Extract the [x, y] coordinate from the center of the cell holding the provided text.  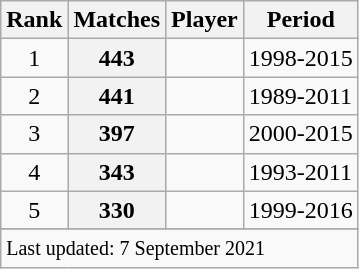
441 [117, 96]
4 [34, 172]
343 [117, 172]
330 [117, 210]
5 [34, 210]
3 [34, 134]
Rank [34, 20]
2000-2015 [300, 134]
1998-2015 [300, 58]
1989-2011 [300, 96]
Last updated: 7 September 2021 [180, 248]
397 [117, 134]
443 [117, 58]
1999-2016 [300, 210]
Player [205, 20]
1993-2011 [300, 172]
1 [34, 58]
2 [34, 96]
Period [300, 20]
Matches [117, 20]
